Return (X, Y) of the center of cell containing provided text 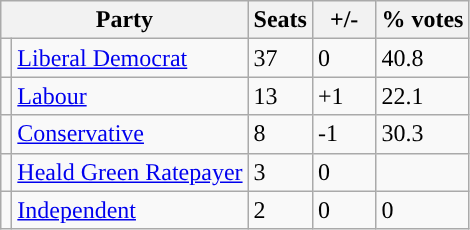
Party (124, 20)
Liberal Democrat (130, 58)
3 (280, 172)
22.1 (422, 96)
-1 (344, 134)
Heald Green Ratepayer (130, 172)
+1 (344, 96)
40.8 (422, 58)
Labour (130, 96)
8 (280, 134)
2 (280, 210)
30.3 (422, 134)
Seats (280, 20)
13 (280, 96)
% votes (422, 20)
+/- (344, 20)
Conservative (130, 134)
37 (280, 58)
Independent (130, 210)
